For the text-containing cell, return its midpoint in (x, y) coordinate format. 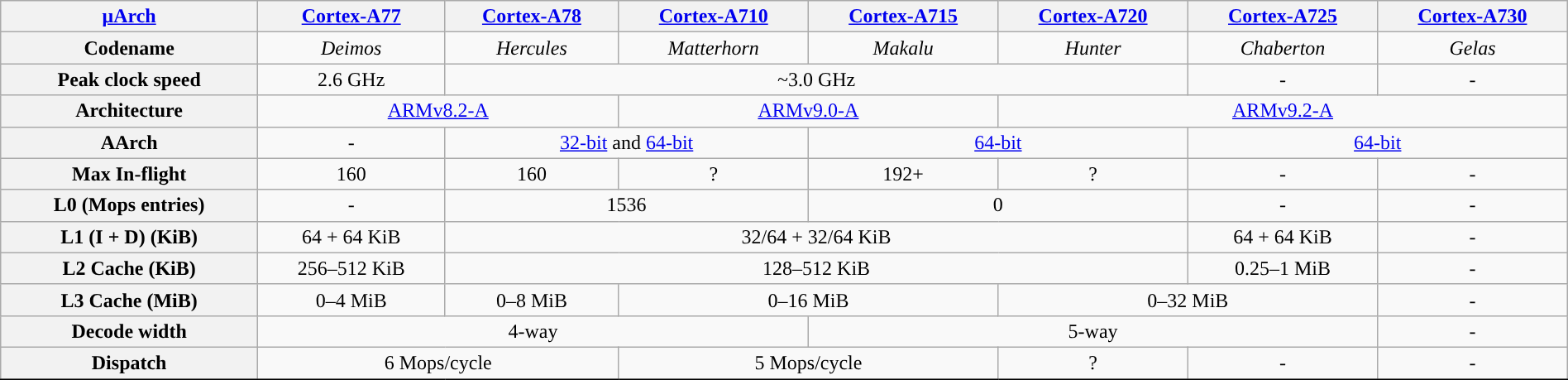
0–4 MiB (351, 300)
32/64 + 32/64 KiB (816, 237)
Cortex-A710 (713, 17)
5-way (1092, 331)
Cortex-A715 (903, 17)
0.25–1 MiB (1282, 268)
32-bit and 64-bit (627, 142)
Cortex-A78 (532, 17)
0–16 MiB (809, 300)
0–8 MiB (532, 300)
5 Mops/cycle (809, 363)
Cortex-A720 (1093, 17)
4-way (533, 331)
128–512 KiB (816, 268)
μArch (129, 17)
Cortex-A77 (351, 17)
L1 (I + D) (KiB) (129, 237)
Dispatch (129, 363)
AArch (129, 142)
Matterhorn (713, 48)
192+ (903, 174)
ARMv9.2-A (1283, 111)
Decode width (129, 331)
Chaberton (1282, 48)
Cortex-A730 (1473, 17)
L2 Cache (KiB) (129, 268)
2.6 GHz (351, 79)
256–512 KiB (351, 268)
Architecture (129, 111)
Hercules (532, 48)
Deimos (351, 48)
6 Mops/cycle (438, 363)
Gelas (1473, 48)
ARMv9.0-A (809, 111)
~3.0 GHz (816, 79)
Max In-flight (129, 174)
ARMv8.2-A (438, 111)
Hunter (1093, 48)
L3 Cache (MiB) (129, 300)
L0 (Mops entries) (129, 205)
0–32 MiB (1188, 300)
1536 (627, 205)
Codename (129, 48)
Peak clock speed (129, 79)
0 (997, 205)
Cortex-A725 (1282, 17)
Makalu (903, 48)
